Find where the given text appears and provide that cell's center as [X, Y] coordinate. 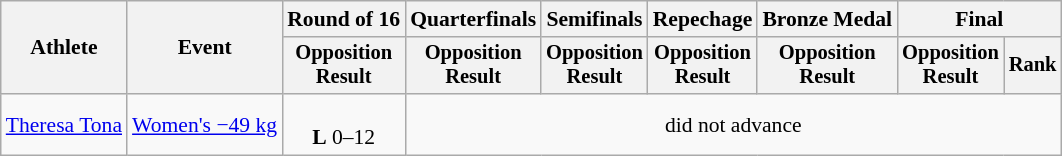
Athlete [64, 48]
Women's −49 kg [204, 124]
Event [204, 48]
L 0–12 [344, 124]
Round of 16 [344, 19]
Final [979, 19]
Bronze Medal [827, 19]
Quarterfinals [473, 19]
did not advance [733, 124]
Repechage [703, 19]
Theresa Tona [64, 124]
Semifinals [594, 19]
Rank [1033, 66]
